Search for the cell housing the specified text and yield its [X, Y] center coordinate. 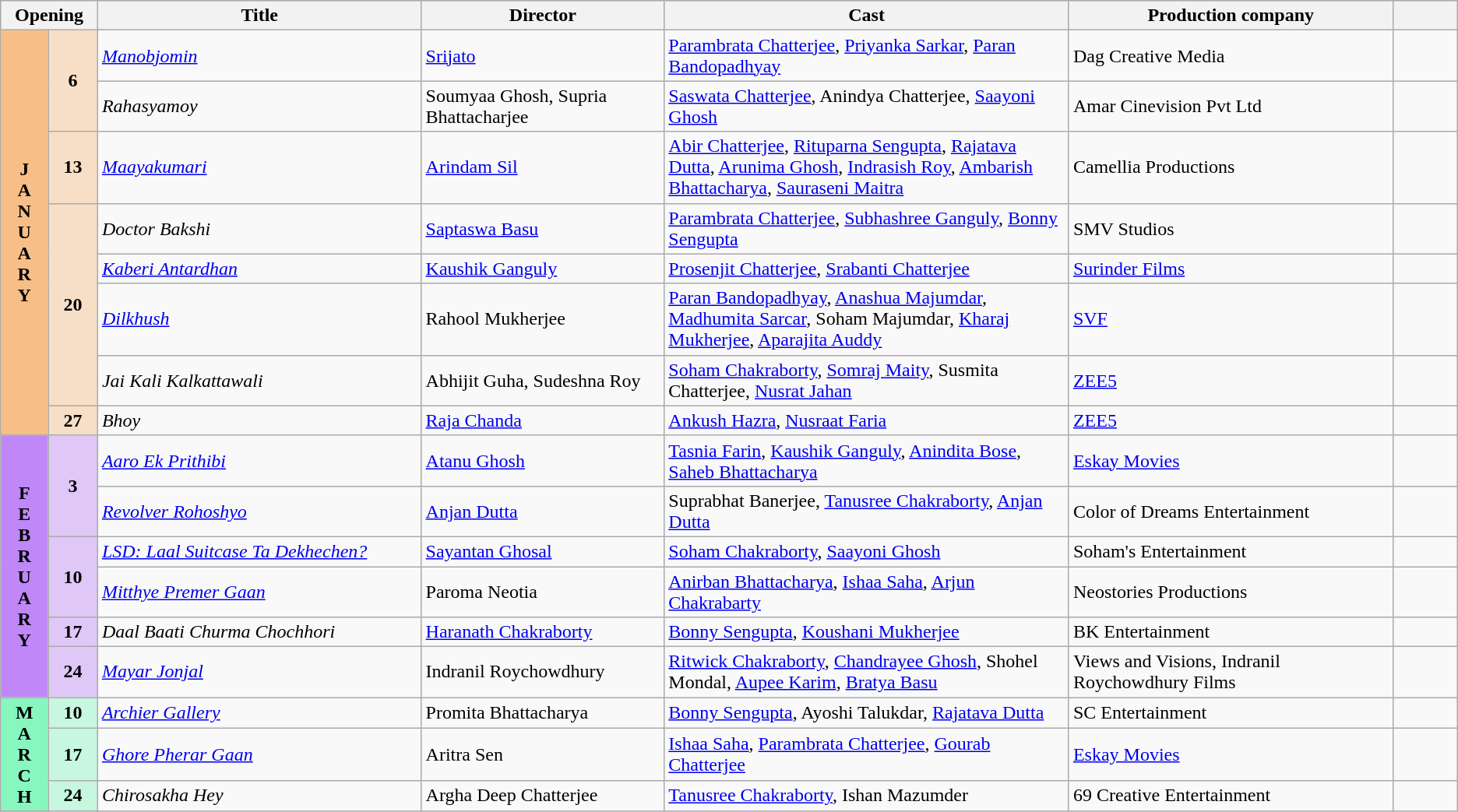
Aaro Ek Prithibi [259, 461]
JANUARY [25, 233]
Archier Gallery [259, 713]
Cast [867, 16]
Prosenjit Chatterjee, Srabanti Chatterjee [867, 269]
MARCH [25, 754]
Kaberi Antardhan [259, 269]
Saptaswa Basu [543, 229]
Parambrata Chatterjee, Priyanka Sarkar, Paran Bandopadhyay [867, 56]
Abir Chatterjee, Rituparna Sengupta, Rajatava Dutta, Arunima Ghosh, Indrasish Roy, Ambarish Bhattacharya, Sauraseni Maitra [867, 167]
Mayar Jonjal [259, 673]
Indranil Roychowdhury [543, 673]
Saswata Chatterjee, Anindya Chatterjee, Saayoni Ghosh [867, 106]
SVF [1231, 319]
Promita Bhattacharya [543, 713]
Manobjomin [259, 56]
Amar Cinevision Pvt Ltd [1231, 106]
Anirban Bhattacharya, Ishaa Saha, Arjun Chakrabarty [867, 592]
Haranath Chakraborty [543, 632]
Director [543, 16]
Srijato [543, 56]
LSD: Laal Suitcase Ta Dekhechen? [259, 551]
Revolver Rohoshyo [259, 511]
FEBRUARY [25, 566]
Camellia Productions [1231, 167]
Maayakumari [259, 167]
Aritra Sen [543, 754]
Tasnia Farin, Kaushik Ganguly, Anindita Bose, Saheb Bhattacharya [867, 461]
6 [73, 81]
Sayantan Ghosal [543, 551]
Ritwick Chakraborty, Chandrayee Ghosh, Shohel Mondal, Aupee Karim, Bratya Basu [867, 673]
Opening [50, 16]
Bonny Sengupta, Koushani Mukherjee [867, 632]
Soham Chakraborty, Saayoni Ghosh [867, 551]
Paroma Neotia [543, 592]
Kaushik Ganguly [543, 269]
Surinder Films [1231, 269]
Chirosakha Hey [259, 796]
Raja Chanda [543, 420]
Soumyaa Ghosh, Supria Bhattacharjee [543, 106]
Ankush Hazra, Nusraat Faria [867, 420]
Jai Kali Kalkattawali [259, 380]
Parambrata Chatterjee, Subhashree Ganguly, Bonny Sengupta [867, 229]
Daal Baati Churma Chochhori [259, 632]
69 Creative Entertainment [1231, 796]
Ishaa Saha, Parambrata Chatterjee, Gourab Chatterjee [867, 754]
Doctor Bakshi [259, 229]
Tanusree Chakraborty, Ishan Mazumder [867, 796]
20 [73, 304]
Soham's Entertainment [1231, 551]
Rahool Mukherjee [543, 319]
Abhijit Guha, Sudeshna Roy [543, 380]
Dilkhush [259, 319]
Views and Visions, Indranil Roychowdhury Films [1231, 673]
Suprabhat Banerjee, Tanusree Chakraborty, Anjan Dutta [867, 511]
Mitthye Premer Gaan [259, 592]
Soham Chakraborty, Somraj Maity, Susmita Chatterjee, Nusrat Jahan [867, 380]
3 [73, 486]
SMV Studios [1231, 229]
Anjan Dutta [543, 511]
Color of Dreams Entertainment [1231, 511]
Rahasyamoy [259, 106]
27 [73, 420]
Arindam Sil [543, 167]
Ghore Pherar Gaan [259, 754]
Paran Bandopadhyay, Anashua Majumdar, Madhumita Sarcar, Soham Majumdar, Kharaj Mukherjee, Aparajita Auddy [867, 319]
Bhoy [259, 420]
Bonny Sengupta, Ayoshi Talukdar, Rajatava Dutta [867, 713]
SC Entertainment [1231, 713]
Atanu Ghosh [543, 461]
Argha Deep Chatterjee [543, 796]
Production company [1231, 16]
13 [73, 167]
Dag Creative Media [1231, 56]
Title [259, 16]
BK Entertainment [1231, 632]
Neostories Productions [1231, 592]
